Locate the cell with the specified text and output its [X, Y] center coordinate. 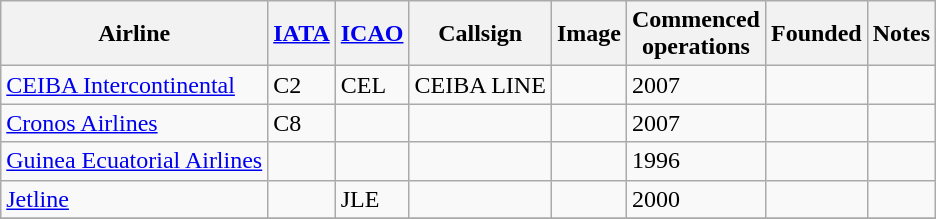
Commencedoperations [696, 34]
C8 [302, 123]
IATA [302, 34]
C2 [302, 85]
Notes [901, 34]
Guinea Ecuatorial Airlines [134, 161]
Jetline [134, 199]
Cronos Airlines [134, 123]
2000 [696, 199]
CEIBA LINE [480, 85]
CEIBA Intercontinental [134, 85]
Airline [134, 34]
1996 [696, 161]
JLE [372, 199]
Founded [816, 34]
Image [588, 34]
Callsign [480, 34]
ICAO [372, 34]
CEL [372, 85]
